Identify which cell holds the provided text, then report its [X, Y] central coordinate. 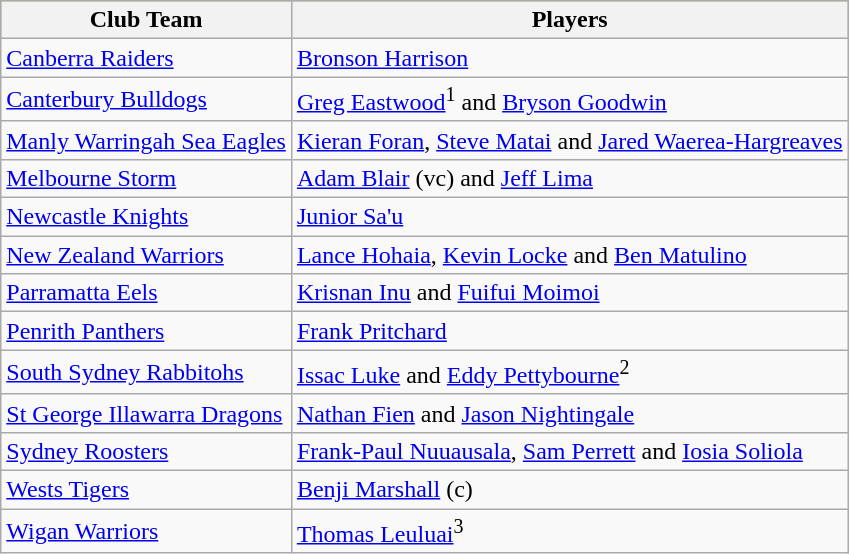
Krisnan Inu and Fuifui Moimoi [570, 293]
Kieran Foran, Steve Matai and Jared Waerea-Hargreaves [570, 140]
Adam Blair (vc) and Jeff Lima [570, 178]
St George Illawarra Dragons [146, 413]
Frank-Paul Nuuausala, Sam Perrett and Iosia Soliola [570, 451]
Thomas Leuluai3 [570, 532]
Junior Sa'u [570, 217]
Parramatta Eels [146, 293]
Penrith Panthers [146, 331]
Newcastle Knights [146, 217]
Melbourne Storm [146, 178]
Greg Eastwood1 and Bryson Goodwin [570, 100]
Sydney Roosters [146, 451]
South Sydney Rabbitohs [146, 372]
Wests Tigers [146, 489]
Lance Hohaia, Kevin Locke and Ben Matulino [570, 255]
Frank Pritchard [570, 331]
Wigan Warriors [146, 532]
New Zealand Warriors [146, 255]
Club Team [146, 20]
Nathan Fien and Jason Nightingale [570, 413]
Issac Luke and Eddy Pettybourne2 [570, 372]
Benji Marshall (c) [570, 489]
Canterbury Bulldogs [146, 100]
Bronson Harrison [570, 58]
Manly Warringah Sea Eagles [146, 140]
Players [570, 20]
Canberra Raiders [146, 58]
